From the cell containing the given text, extract its center point as (x, y) coordinate. 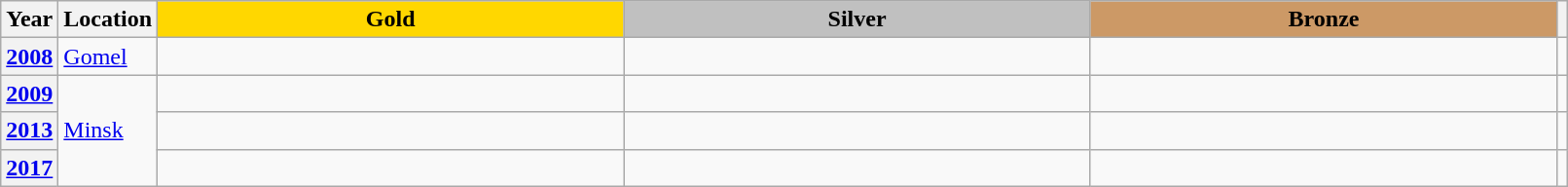
2013 (29, 131)
Silver (857, 19)
Location (108, 19)
Bronze (1324, 19)
Minsk (108, 131)
2009 (29, 93)
Gomel (108, 56)
Gold (391, 19)
2017 (29, 168)
2008 (29, 56)
Year (29, 19)
